For the text-containing cell, return its midpoint in [X, Y] coordinate format. 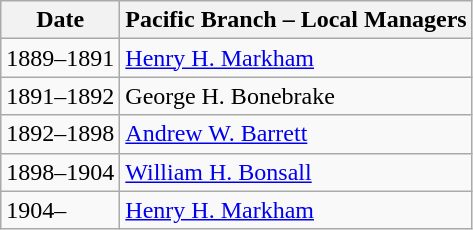
1889–1891 [60, 58]
1892–1898 [60, 134]
William H. Bonsall [296, 172]
Andrew W. Barrett [296, 134]
1898–1904 [60, 172]
Date [60, 20]
Pacific Branch – Local Managers [296, 20]
1904– [60, 210]
1891–1892 [60, 96]
George H. Bonebrake [296, 96]
